For the text-containing cell, return its midpoint in [x, y] coordinate format. 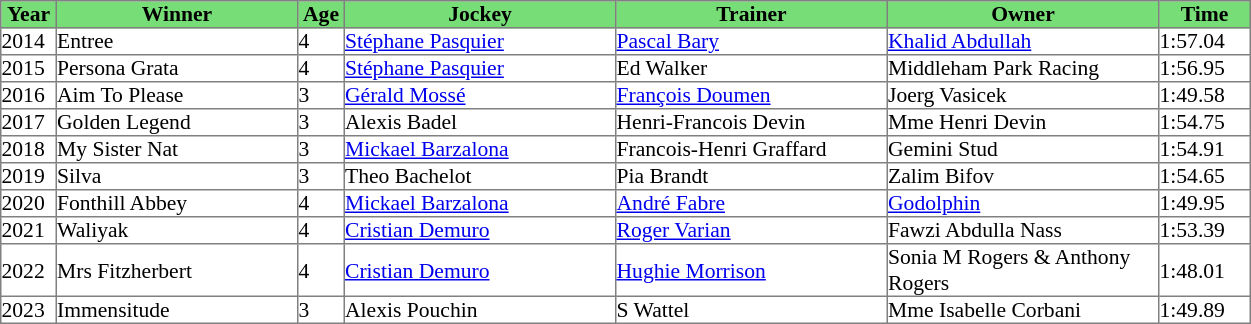
2023 [29, 310]
Middleham Park Racing [1023, 68]
2014 [29, 42]
Hughie Morrison [752, 270]
Jockey [480, 14]
André Fabre [752, 204]
1:49.89 [1205, 310]
Sonia M Rogers & Anthony Rogers [1023, 270]
Winner [177, 14]
Aim To Please [177, 96]
2019 [29, 176]
2017 [29, 122]
Khalid Abdullah [1023, 42]
Golden Legend [177, 122]
1:54.65 [1205, 176]
Mme Isabelle Corbani [1023, 310]
Gemini Stud [1023, 150]
Entree [177, 42]
1:57.04 [1205, 42]
1:49.58 [1205, 96]
Waliyak [177, 230]
1:48.01 [1205, 270]
My Sister Nat [177, 150]
Fonthill Abbey [177, 204]
Roger Varian [752, 230]
1:53.39 [1205, 230]
Fawzi Abdulla Nass [1023, 230]
1:54.91 [1205, 150]
Alexis Pouchin [480, 310]
Persona Grata [177, 68]
Year [29, 14]
Trainer [752, 14]
Alexis Badel [480, 122]
2021 [29, 230]
1:54.75 [1205, 122]
Zalim Bifov [1023, 176]
2018 [29, 150]
Silva [177, 176]
Mme Henri Devin [1023, 122]
Francois-Henri Graffard [752, 150]
François Doumen [752, 96]
Ed Walker [752, 68]
Godolphin [1023, 204]
2016 [29, 96]
2020 [29, 204]
Pia Brandt [752, 176]
2015 [29, 68]
Joerg Vasicek [1023, 96]
2022 [29, 270]
Gérald Mossé [480, 96]
Owner [1023, 14]
1:56.95 [1205, 68]
Pascal Bary [752, 42]
Mrs Fitzherbert [177, 270]
Theo Bachelot [480, 176]
Age [321, 14]
1:49.95 [1205, 204]
Henri-Francois Devin [752, 122]
Immensitude [177, 310]
Time [1205, 14]
S Wattel [752, 310]
